Find where the given text appears and provide that cell's center as [X, Y] coordinate. 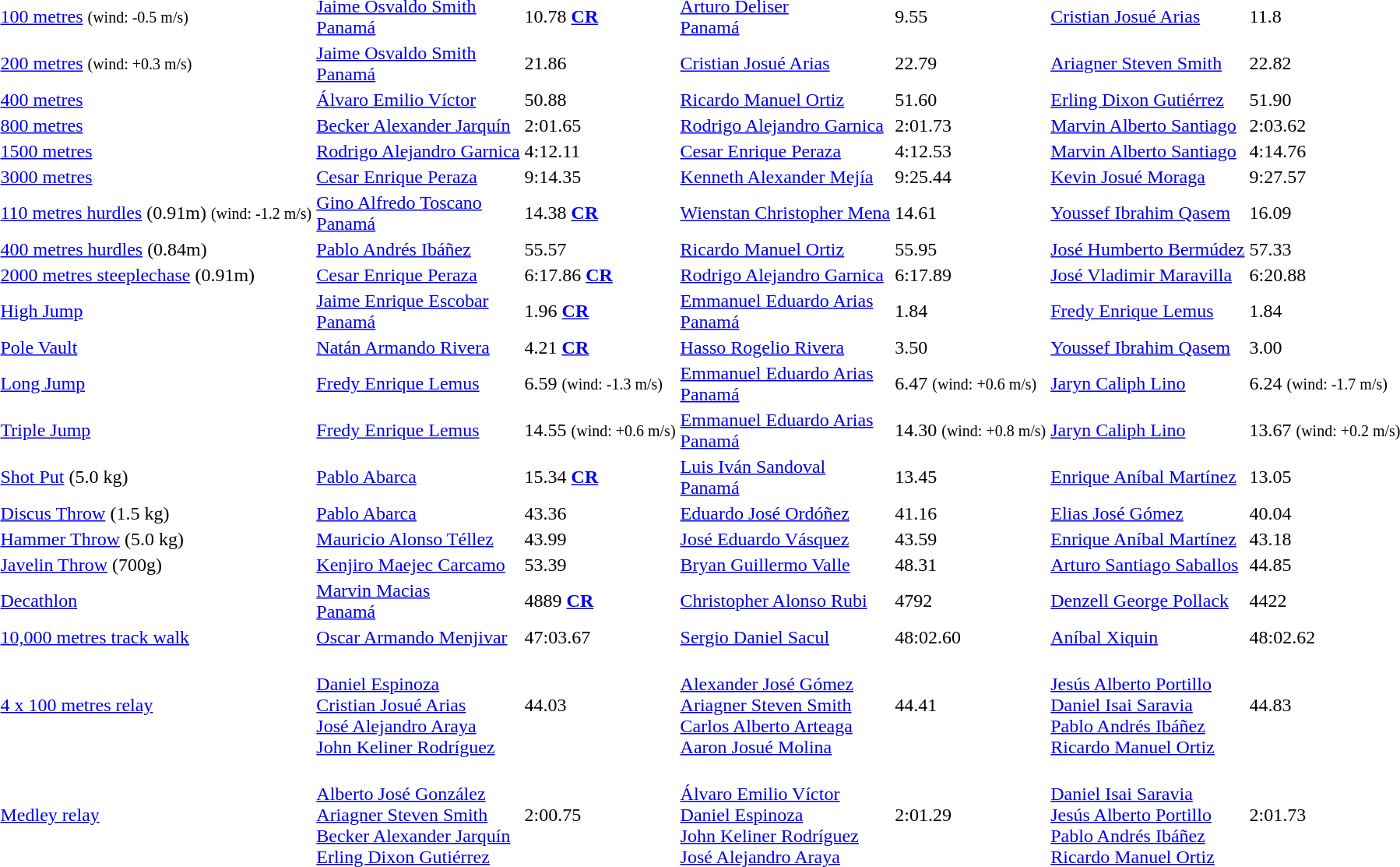
Pablo Andrés Ibáñez [418, 249]
21.86 [600, 64]
6:17.89 [970, 275]
2:01.73 [970, 125]
Cristian Josué Arias [785, 64]
Christopher Alonso Rubi [785, 601]
Jesús Alberto Portillo Daniel Isai Saravia Pablo Andrés Ibáñez Ricardo Manuel Ortiz [1148, 705]
43.99 [600, 539]
Hasso Rogelio Rivera [785, 347]
4:12.11 [600, 151]
51.60 [970, 100]
José Vladimir Maravilla [1148, 275]
6.59 (wind: -1.3 m/s) [600, 383]
55.95 [970, 249]
41.16 [970, 513]
Álvaro Emilio Víctor [418, 100]
Daniel Espinoza Cristian Josué Arias José Alejandro Araya John Keliner Rodríguez [418, 705]
José Humberto Bermúdez [1148, 249]
48:02.60 [970, 637]
Eduardo José Ordóñez [785, 513]
Alexander José Gómez Ariagner Steven Smith Carlos Alberto Arteaga Aaron Josué Molina [785, 705]
2:01.65 [600, 125]
1.96 CR [600, 312]
Elias José Gómez [1148, 513]
15.34 CR [600, 477]
22.79 [970, 64]
Wienstan Christopher Mena [785, 213]
14.30 (wind: +0.8 m/s) [970, 430]
9:14.35 [600, 177]
Kenjiro Maejec Carcamo [418, 565]
Kevin Josué Moraga [1148, 177]
6:17.86 CR [600, 275]
4:12.53 [970, 151]
Jaime Osvaldo Smith Panamá [418, 64]
Aníbal Xiquin [1148, 637]
Ariagner Steven Smith [1148, 64]
44.03 [600, 705]
48.31 [970, 565]
José Eduardo Vásquez [785, 539]
50.88 [600, 100]
Becker Alexander Jarquín [418, 125]
14.61 [970, 213]
4792 [970, 601]
Sergio Daniel Sacul [785, 637]
47:03.67 [600, 637]
13.45 [970, 477]
Bryan Guillermo Valle [785, 565]
6.47 (wind: +0.6 m/s) [970, 383]
53.39 [600, 565]
9:25.44 [970, 177]
3.50 [970, 347]
44.41 [970, 705]
4889 CR [600, 601]
43.36 [600, 513]
Natán Armando Rivera [418, 347]
55.57 [600, 249]
4.21 CR [600, 347]
Arturo Santiago Saballos [1148, 565]
Jaime Enrique Escobar Panamá [418, 312]
Kenneth Alexander Mejía [785, 177]
Mauricio Alonso Téllez [418, 539]
14.38 CR [600, 213]
1.84 [970, 312]
Erling Dixon Gutiérrez [1148, 100]
Denzell George Pollack [1148, 601]
14.55 (wind: +0.6 m/s) [600, 430]
Gino Alfredo Toscano Panamá [418, 213]
Luis Iván Sandoval Panamá [785, 477]
Oscar Armando Menjivar [418, 637]
Marvin Macias Panamá [418, 601]
43.59 [970, 539]
